Search for the cell housing the specified text and yield its [x, y] center coordinate. 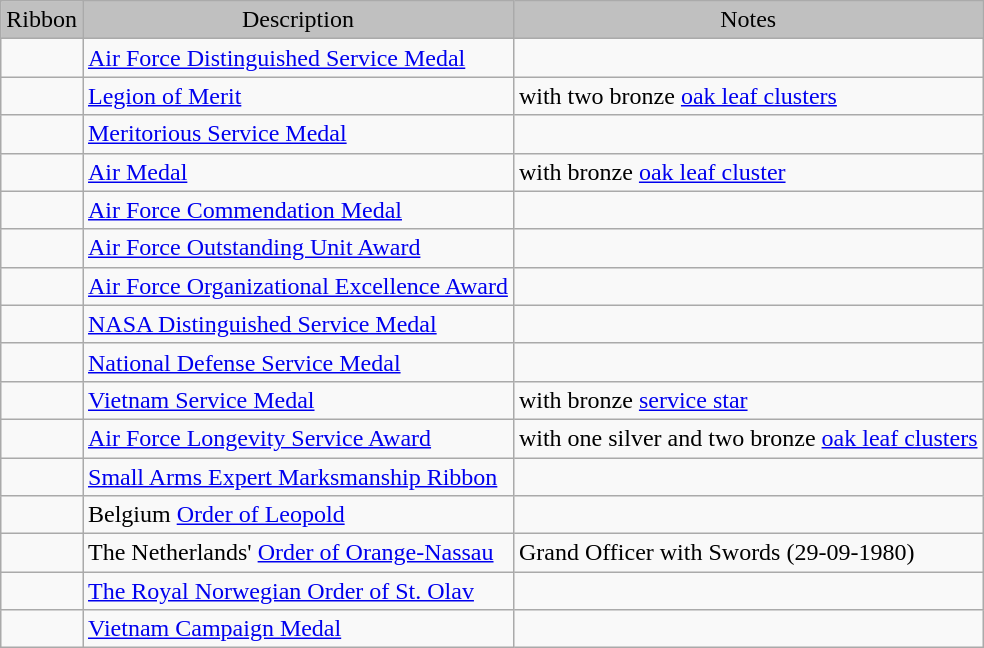
The Netherlands' Order of Orange-Nassau [298, 553]
Belgium Order of Leopold [298, 515]
Air Medal [298, 172]
Air Force Commendation Medal [298, 210]
Small Arms Expert Marksmanship Ribbon [298, 477]
Air Force Outstanding Unit Award [298, 248]
NASA Distinguished Service Medal [298, 324]
Air Force Organizational Excellence Award [298, 286]
Notes [748, 20]
Vietnam Service Medal [298, 400]
Legion of Merit [298, 96]
Grand Officer with Swords (29-09-1980) [748, 553]
with two bronze oak leaf clusters [748, 96]
Ribbon [42, 20]
Vietnam Campaign Medal [298, 629]
Air Force Longevity Service Award [298, 438]
with one silver and two bronze oak leaf clusters [748, 438]
The Royal Norwegian Order of St. Olav [298, 591]
Air Force Distinguished Service Medal [298, 58]
Description [298, 20]
National Defense Service Medal [298, 362]
with bronze service star [748, 400]
Meritorious Service Medal [298, 134]
with bronze oak leaf cluster [748, 172]
